Find where the given text appears and provide that cell's center as [X, Y] coordinate. 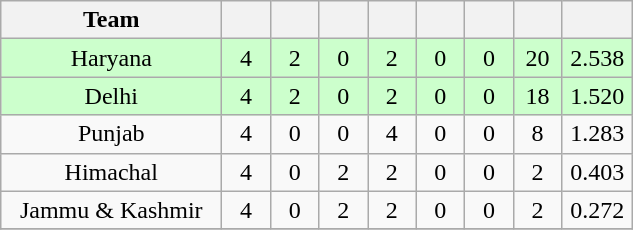
8 [538, 134]
Himachal [112, 172]
2.538 [598, 58]
Haryana [112, 58]
18 [538, 96]
0.403 [598, 172]
0.272 [598, 210]
Delhi [112, 96]
Punjab [112, 134]
1.520 [598, 96]
Team [112, 20]
Jammu & Kashmir [112, 210]
1.283 [598, 134]
20 [538, 58]
